Return the [x, y] coordinate for the center point of the cell that contains the specified text.  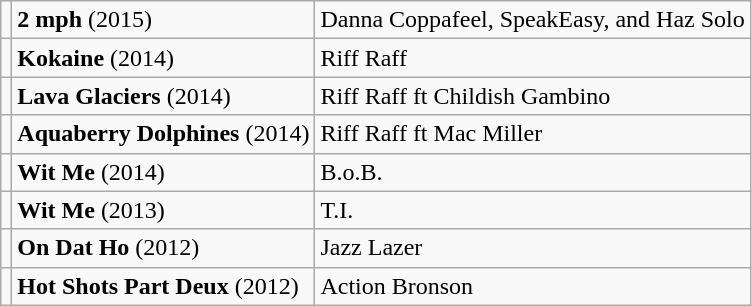
T.I. [532, 210]
On Dat Ho (2012) [164, 248]
Wit Me (2014) [164, 172]
Lava Glaciers (2014) [164, 96]
Hot Shots Part Deux (2012) [164, 286]
B.o.B. [532, 172]
Danna Coppafeel, SpeakEasy, and Haz Solo [532, 20]
Kokaine (2014) [164, 58]
Riff Raff ft Mac Miller [532, 134]
Wit Me (2013) [164, 210]
Riff Raff [532, 58]
Aquaberry Dolphines (2014) [164, 134]
2 mph (2015) [164, 20]
Riff Raff ft Childish Gambino [532, 96]
Action Bronson [532, 286]
Jazz Lazer [532, 248]
